Output the [X, Y] coordinate of the center of the cell containing the given text.  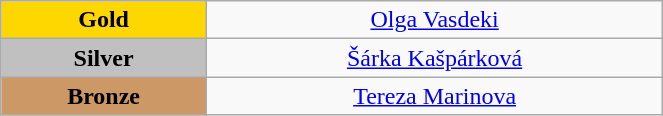
Šárka Kašpárková [434, 58]
Tereza Marinova [434, 96]
Bronze [104, 96]
Gold [104, 20]
Olga Vasdeki [434, 20]
Silver [104, 58]
